Extract the [X, Y] coordinate from the center of the cell holding the provided text.  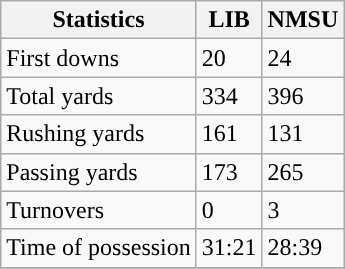
Rushing yards [99, 134]
20 [229, 58]
24 [303, 58]
Passing yards [99, 172]
334 [229, 96]
NMSU [303, 20]
Time of possession [99, 248]
0 [229, 210]
LIB [229, 20]
265 [303, 172]
396 [303, 96]
28:39 [303, 248]
31:21 [229, 248]
173 [229, 172]
Total yards [99, 96]
131 [303, 134]
Turnovers [99, 210]
3 [303, 210]
First downs [99, 58]
161 [229, 134]
Statistics [99, 20]
